Locate the cell with the specified text and output its [x, y] center coordinate. 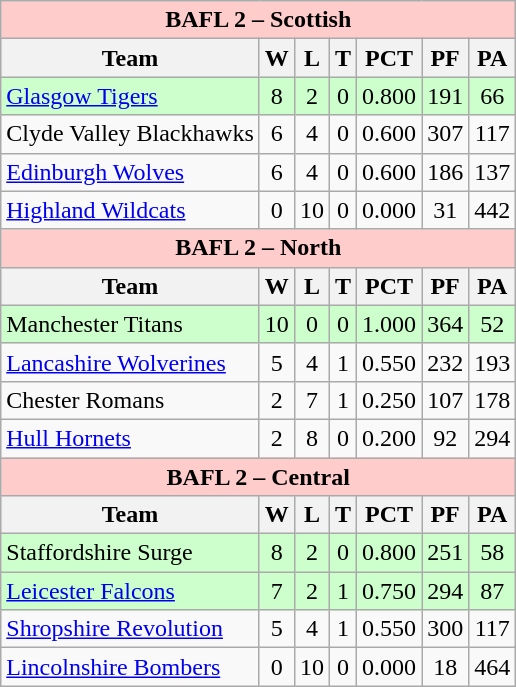
0.200 [390, 438]
Hull Hornets [130, 438]
464 [492, 667]
52 [492, 324]
Clyde Valley Blackhawks [130, 134]
BAFL 2 – Scottish [258, 20]
232 [446, 362]
307 [446, 134]
66 [492, 96]
Highland Wildcats [130, 210]
92 [446, 438]
300 [446, 629]
Manchester Titans [130, 324]
Glasgow Tigers [130, 96]
137 [492, 172]
191 [446, 96]
BAFL 2 – North [258, 248]
251 [446, 553]
0.250 [390, 400]
186 [446, 172]
Edinburgh Wolves [130, 172]
18 [446, 667]
Lancashire Wolverines [130, 362]
442 [492, 210]
107 [446, 400]
178 [492, 400]
BAFL 2 – Central [258, 477]
58 [492, 553]
Lincolnshire Bombers [130, 667]
Shropshire Revolution [130, 629]
31 [446, 210]
364 [446, 324]
193 [492, 362]
Leicester Falcons [130, 591]
0.750 [390, 591]
Chester Romans [130, 400]
Staffordshire Surge [130, 553]
87 [492, 591]
1.000 [390, 324]
